Locate the cell with the specified text and output its [x, y] center coordinate. 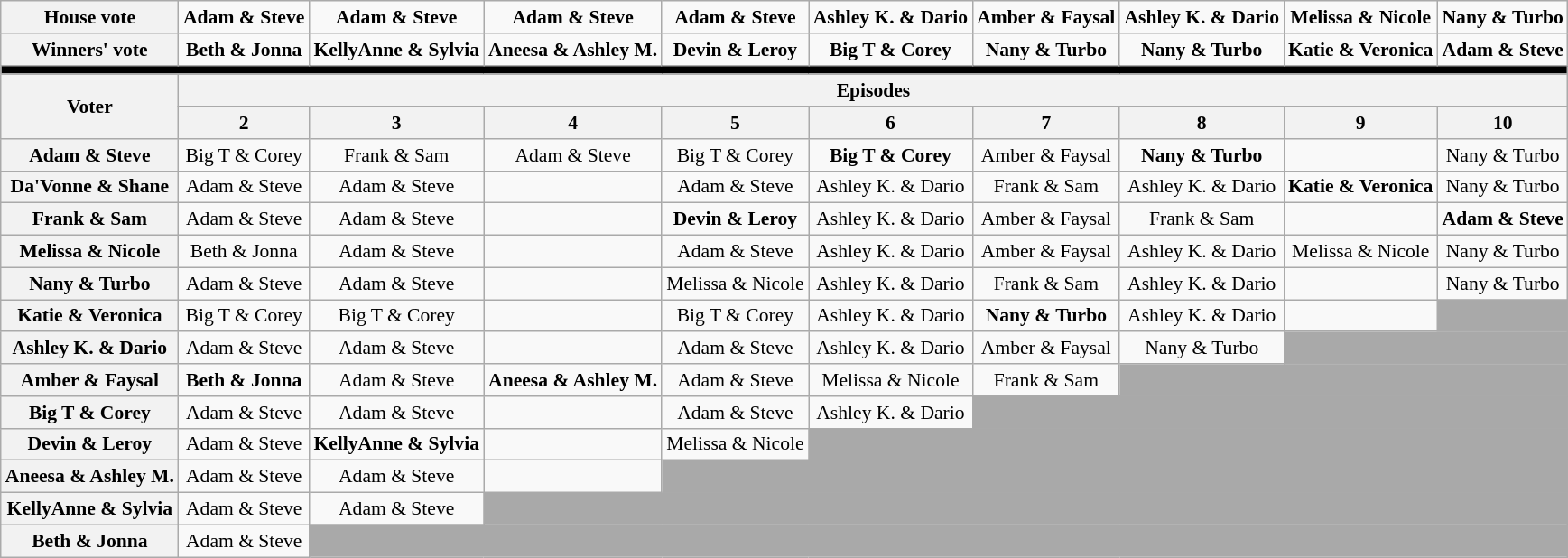
Winners' vote [90, 50]
Episodes [874, 91]
2 [244, 123]
9 [1360, 123]
3 [396, 123]
7 [1045, 123]
House vote [90, 17]
6 [891, 123]
4 [572, 123]
Voter [90, 107]
10 [1502, 123]
5 [735, 123]
Da'Vonne & Shane [90, 187]
8 [1202, 123]
